Identify which cell holds the provided text, then report its [x, y] central coordinate. 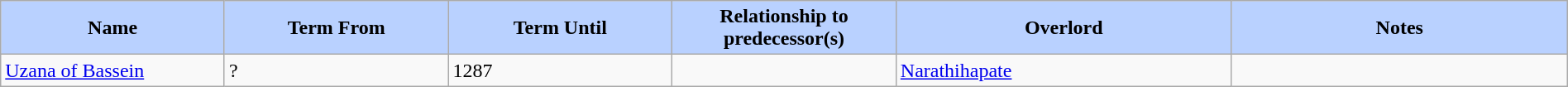
? [336, 70]
Uzana of Bassein [112, 70]
1287 [561, 70]
Narathihapate [1064, 70]
Term From [336, 28]
Overlord [1064, 28]
Relationship to predecessor(s) [784, 28]
Term Until [561, 28]
Notes [1399, 28]
Name [112, 28]
